Extract the (x, y) coordinate from the center of the cell holding the provided text.  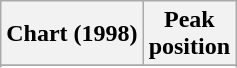
Peakposition (189, 34)
Chart (1998) (72, 34)
